Extract the [x, y] coordinate from the center of the cell holding the provided text.  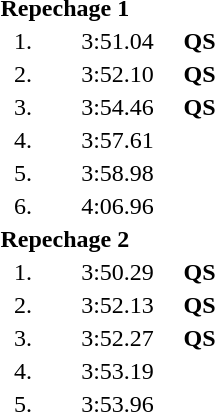
3:51.04 [118, 41]
3:54.46 [118, 107]
3:50.29 [118, 272]
3:52.13 [118, 305]
3:52.27 [118, 338]
4:06.96 [118, 206]
3:57.61 [118, 140]
3:58.98 [118, 173]
3:52.10 [118, 74]
3:53.19 [118, 371]
